Return the (X, Y) coordinate for the center point of the cell that contains the specified text.  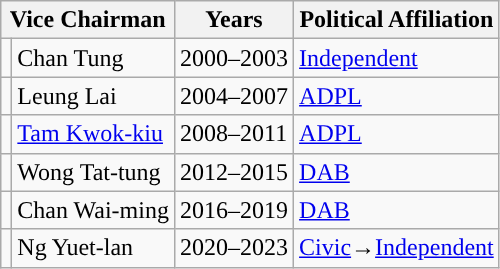
2000–2003 (234, 58)
Political Affiliation (397, 20)
Chan Tung (94, 58)
Independent (397, 58)
Tam Kwok-kiu (94, 134)
Vice Chairman (88, 20)
Years (234, 20)
Wong Tat-tung (94, 172)
Civic→Independent (397, 248)
2012–2015 (234, 172)
Ng Yuet-lan (94, 248)
2020–2023 (234, 248)
Chan Wai-ming (94, 210)
2016–2019 (234, 210)
Leung Lai (94, 96)
2008–2011 (234, 134)
2004–2007 (234, 96)
